From the cell containing the given text, extract its center point as [x, y] coordinate. 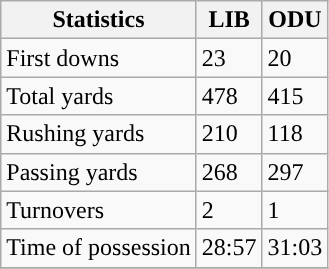
31:03 [295, 248]
Statistics [99, 20]
28:57 [229, 248]
2 [229, 210]
Passing yards [99, 172]
Time of possession [99, 248]
Total yards [99, 96]
478 [229, 96]
First downs [99, 58]
118 [295, 134]
23 [229, 58]
ODU [295, 20]
415 [295, 96]
LIB [229, 20]
210 [229, 134]
1 [295, 210]
Turnovers [99, 210]
Rushing yards [99, 134]
20 [295, 58]
268 [229, 172]
297 [295, 172]
